Determine the (x, y) coordinate at the center of the cell enclosing the given text.  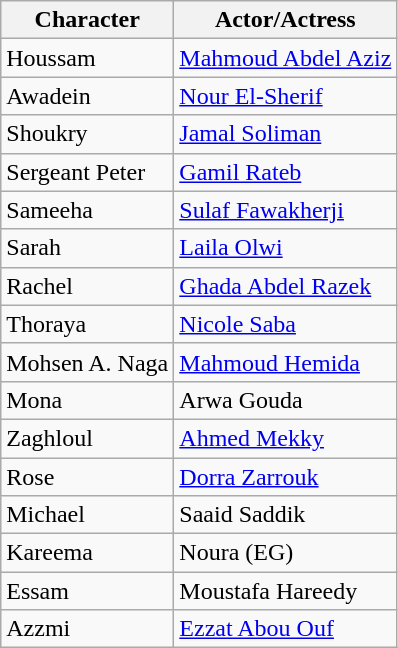
Mahmoud Hemida (286, 362)
Mohsen A. Naga (88, 362)
Saaid Saddik (286, 515)
Sameeha (88, 210)
Michael (88, 515)
Sergeant Peter (88, 172)
Zaghloul (88, 438)
Azzmi (88, 629)
Ghada Abdel Razek (286, 286)
Ezzat Abou Ouf (286, 629)
Laila Olwi (286, 248)
Actor/Actress (286, 20)
Ahmed Mekky (286, 438)
Nour El-Sherif (286, 96)
Character (88, 20)
Awadein (88, 96)
Kareema (88, 553)
Houssam (88, 58)
Mahmoud Abdel Aziz (286, 58)
Sulaf Fawakherji (286, 210)
Rachel (88, 286)
Jamal Soliman (286, 134)
Nicole Saba (286, 324)
Mona (88, 400)
Noura (EG) (286, 553)
Essam (88, 591)
Gamil Rateb (286, 172)
Thoraya (88, 324)
Arwa Gouda (286, 400)
Dorra Zarrouk (286, 477)
Rose (88, 477)
Moustafa Hareedy (286, 591)
Sarah (88, 248)
Shoukry (88, 134)
